Return [x, y] of the center of cell containing provided text 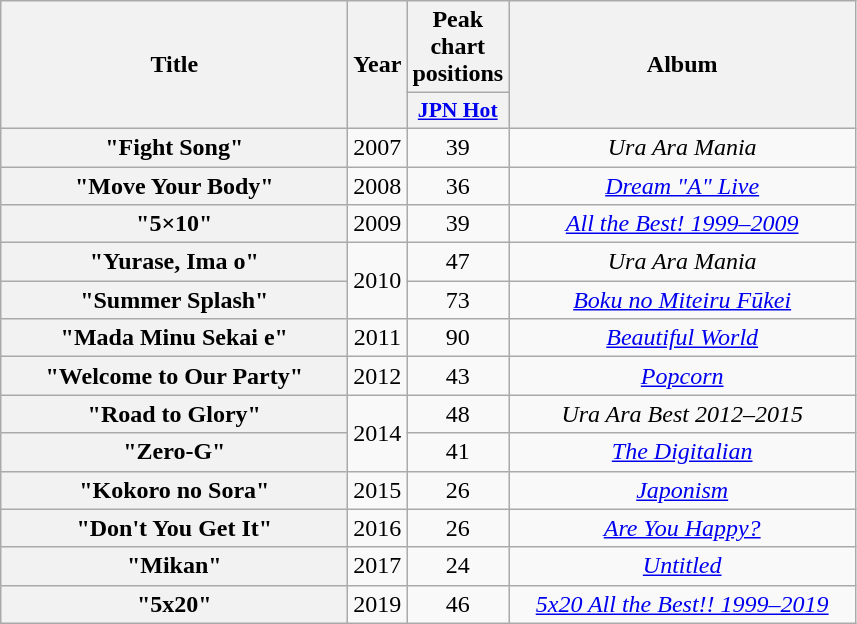
2008 [378, 185]
"Mikan" [174, 566]
"Welcome to Our Party" [174, 376]
Peak chart positions [458, 47]
2007 [378, 147]
"5×10" [174, 224]
Album [682, 65]
2019 [378, 604]
5x20 All the Best!! 1999–2019 [682, 604]
"Don't You Get It" [174, 528]
Untitled [682, 566]
JPN Hot [458, 111]
Popcorn [682, 376]
24 [458, 566]
The Digitalian [682, 452]
41 [458, 452]
90 [458, 338]
2010 [378, 281]
"Mada Minu Sekai e" [174, 338]
2014 [378, 433]
Japonism [682, 490]
All the Best! 1999–2009 [682, 224]
Ura Ara Best 2012–2015 [682, 414]
"Move Your Body" [174, 185]
Title [174, 65]
36 [458, 185]
"Road to Glory" [174, 414]
Boku no Miteiru Fūkei [682, 300]
2015 [378, 490]
2016 [378, 528]
Dream "A" Live [682, 185]
46 [458, 604]
"Summer Splash" [174, 300]
2009 [378, 224]
Year [378, 65]
47 [458, 262]
2012 [378, 376]
48 [458, 414]
"Zero-G" [174, 452]
"Kokoro no Sora" [174, 490]
43 [458, 376]
"Fight Song" [174, 147]
Beautiful World [682, 338]
Are You Happy? [682, 528]
"5x20" [174, 604]
2011 [378, 338]
73 [458, 300]
"Yurase, Ima o" [174, 262]
2017 [378, 566]
